From the cell containing the given text, extract its center point as (X, Y) coordinate. 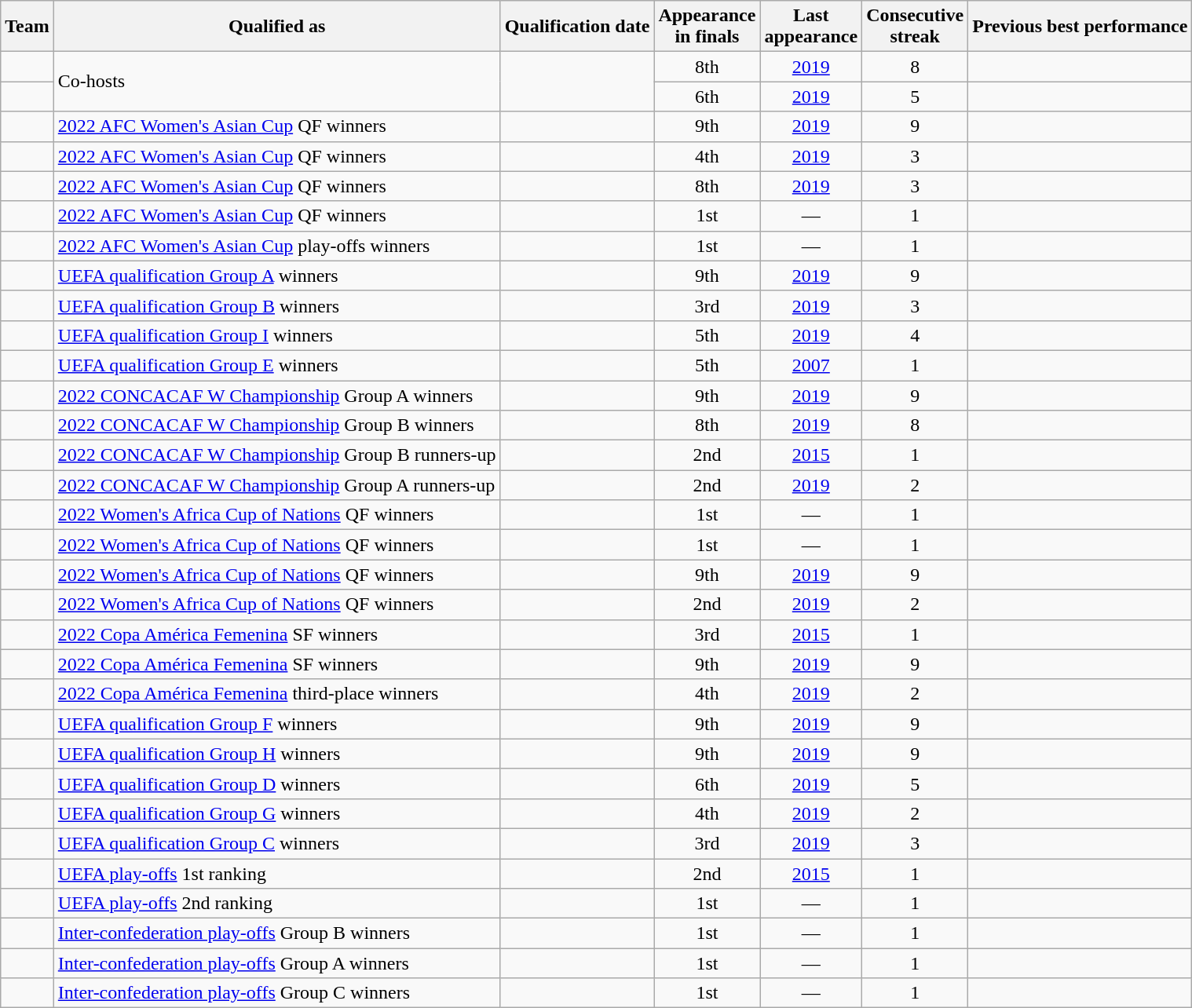
2022 CONCACAF W Championship Group B winners (276, 425)
2007 (811, 365)
2022 CONCACAF W Championship Group B runners-up (276, 455)
UEFA qualification Group C winners (276, 843)
2022 Copa América Femenina third-place winners (276, 694)
UEFA qualification Group I winners (276, 335)
Consecutivestreak (916, 27)
Inter-confederation play-offs Group C winners (276, 993)
Lastappearance (811, 27)
Previous best performance (1080, 27)
Inter-confederation play-offs Group B winners (276, 933)
Co-hosts (276, 82)
UEFA play-offs 1st ranking (276, 874)
UEFA qualification Group H winners (276, 754)
UEFA qualification Group F winners (276, 724)
Inter-confederation play-offs Group A winners (276, 963)
UEFA qualification Group B winners (276, 305)
Qualification date (577, 27)
2022 CONCACAF W Championship Group A runners-up (276, 485)
4 (916, 335)
UEFA qualification Group E winners (276, 365)
UEFA qualification Group G winners (276, 813)
2022 AFC Women's Asian Cup play-offs winners (276, 246)
UEFA play-offs 2nd ranking (276, 904)
Team (27, 27)
UEFA qualification Group D winners (276, 783)
Appearancein finals (707, 27)
Qualified as (276, 27)
2022 CONCACAF W Championship Group A winners (276, 395)
UEFA qualification Group A winners (276, 276)
